Pinpoint the cell where the given text exists, returning its (X, Y) midpoint coordinate. 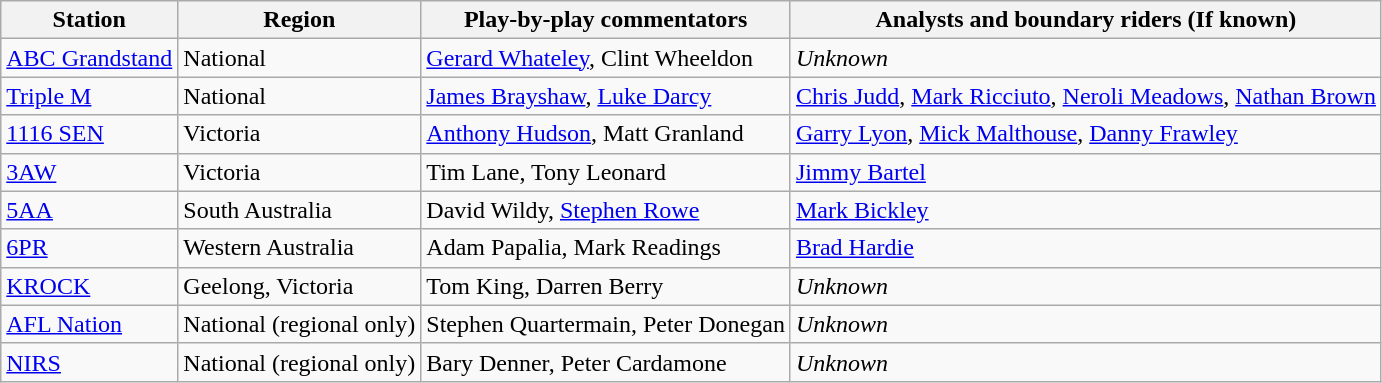
Geelong, Victoria (300, 286)
Analysts and boundary riders (If known) (1086, 20)
5AA (90, 210)
Chris Judd, Mark Ricciuto, Neroli Meadows, Nathan Brown (1086, 96)
Region (300, 20)
Western Australia (300, 248)
South Australia (300, 210)
Gerard Whateley, Clint Wheeldon (606, 58)
Brad Hardie (1086, 248)
6PR (90, 248)
ABC Grandstand (90, 58)
Garry Lyon, Mick Malthouse, Danny Frawley (1086, 134)
Bary Denner, Peter Cardamone (606, 362)
3AW (90, 172)
1116 SEN (90, 134)
Jimmy Bartel (1086, 172)
AFL Nation (90, 324)
Adam Papalia, Mark Readings (606, 248)
KROCK (90, 286)
Triple M (90, 96)
Play-by-play commentators (606, 20)
Tom King, Darren Berry (606, 286)
Stephen Quartermain, Peter Donegan (606, 324)
Tim Lane, Tony Leonard (606, 172)
Mark Bickley (1086, 210)
Station (90, 20)
Anthony Hudson, Matt Granland (606, 134)
NIRS (90, 362)
James Brayshaw, Luke Darcy (606, 96)
David Wildy, Stephen Rowe (606, 210)
